Locate the cell with the specified text and output its (X, Y) center coordinate. 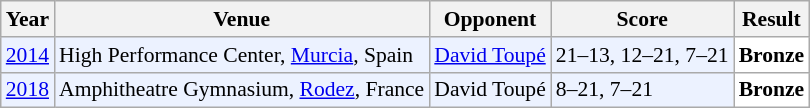
Amphitheatre Gymnasium, Rodez, France (242, 90)
High Performance Center, Murcia, Spain (242, 55)
Venue (242, 19)
Opponent (490, 19)
Year (28, 19)
8–21, 7–21 (642, 90)
2014 (28, 55)
Score (642, 19)
Result (772, 19)
21–13, 12–21, 7–21 (642, 55)
2018 (28, 90)
